Detect which cell encompasses the target text, then output its [X, Y] center coordinate. 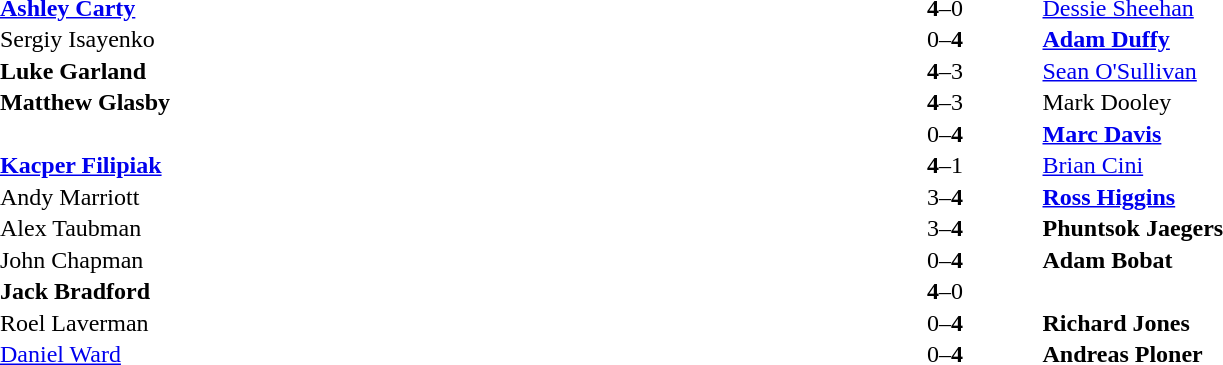
4–1 [944, 165]
4–0 [944, 291]
